Return the [X, Y] coordinate for the center point of the cell that contains the specified text.  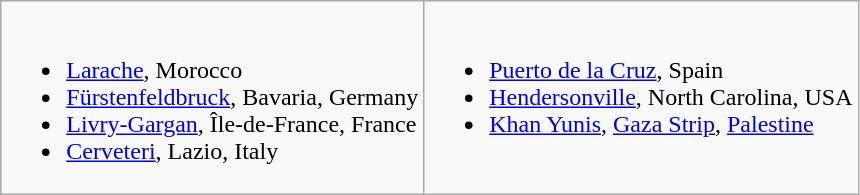
Larache, Morocco Fürstenfeldbruck, Bavaria, Germany Livry-Gargan, Île-de-France, France Cerveteri, Lazio, Italy [212, 98]
Puerto de la Cruz, Spain Hendersonville, North Carolina, USA Khan Yunis, Gaza Strip, Palestine [641, 98]
